Provide the (x, y) coordinate of the cell's center where the given text is located.  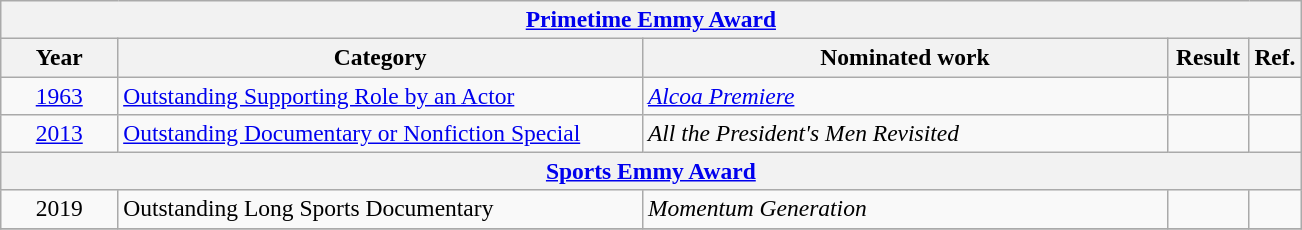
Sports Emmy Award (651, 171)
Outstanding Supporting Role by an Actor (380, 95)
Alcoa Premiere (906, 95)
Momentum Generation (906, 209)
Year (60, 57)
Outstanding Long Sports Documentary (380, 209)
Nominated work (906, 57)
2013 (60, 133)
2019 (60, 209)
1963 (60, 95)
Outstanding Documentary or Nonfiction Special (380, 133)
All the President's Men Revisited (906, 133)
Result (1208, 57)
Ref. (1275, 57)
Primetime Emmy Award (651, 19)
Category (380, 57)
